Return (x, y) of the center of cell containing provided text 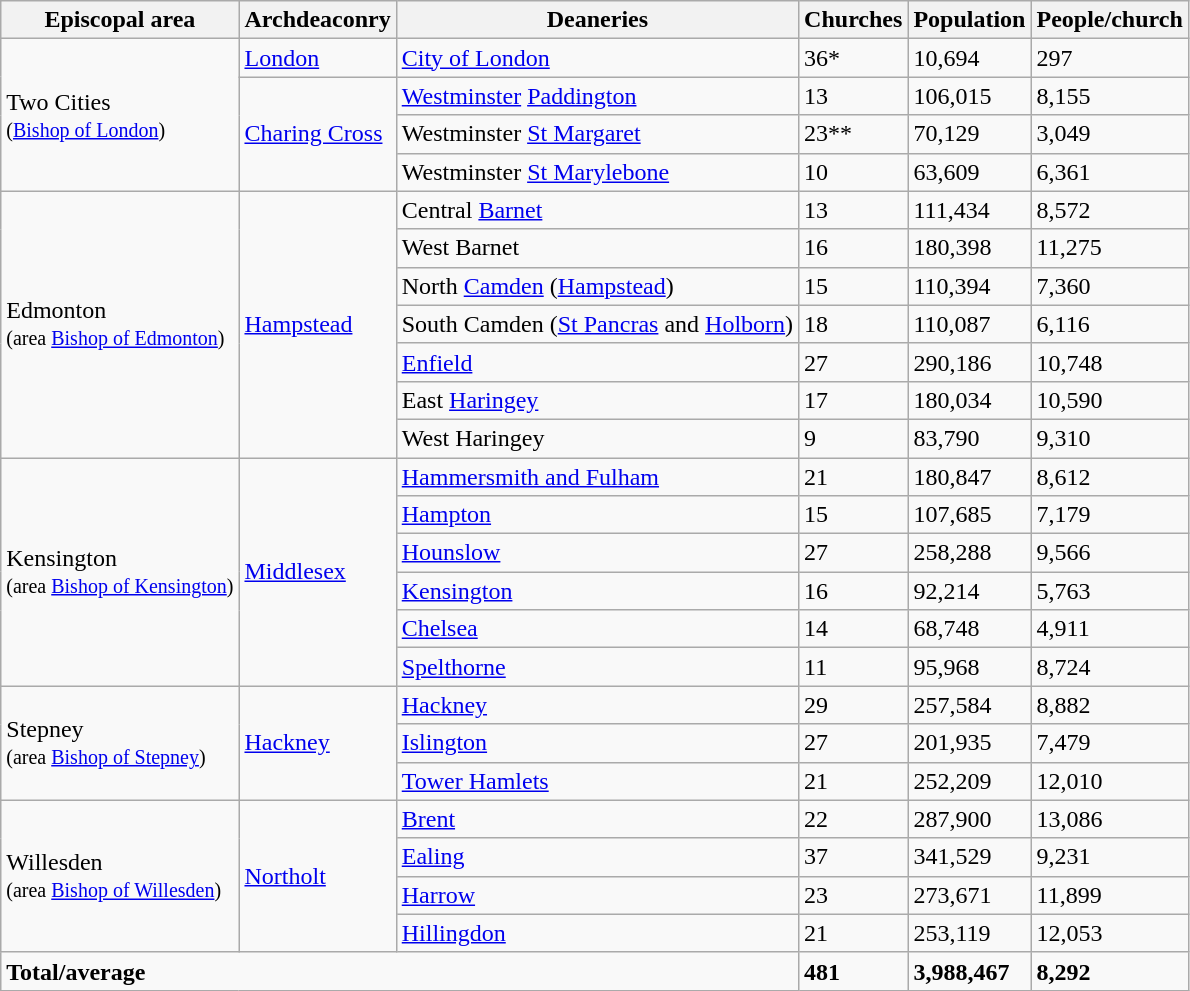
West Barnet (597, 248)
City of London (597, 58)
Westminster Paddington (597, 96)
290,186 (970, 362)
83,790 (970, 438)
Westminster St Marylebone (597, 172)
3,988,467 (970, 971)
Archdeaconry (318, 20)
Westminster St Margaret (597, 134)
Islington (597, 743)
9,310 (1110, 438)
12,053 (1110, 933)
29 (854, 705)
11,275 (1110, 248)
Churches (854, 20)
9 (854, 438)
4,911 (1110, 629)
Hammersmith and Fulham (597, 477)
8,724 (1110, 667)
8,882 (1110, 705)
Total/average (400, 971)
252,209 (970, 781)
63,609 (970, 172)
5,763 (1110, 591)
37 (854, 857)
92,214 (970, 591)
297 (1110, 58)
Kensington(area Bishop of Kensington) (120, 572)
10,694 (970, 58)
Two Cities(Bishop of London) (120, 115)
Hampton (597, 515)
110,394 (970, 286)
7,479 (1110, 743)
36* (854, 58)
Stepney(area Bishop of Stepney) (120, 743)
East Haringey (597, 400)
201,935 (970, 743)
22 (854, 819)
107,685 (970, 515)
13,086 (1110, 819)
North Camden (Hampstead) (597, 286)
14 (854, 629)
257,584 (970, 705)
Kensington (597, 591)
Chelsea (597, 629)
95,968 (970, 667)
10,590 (1110, 400)
8,572 (1110, 210)
London (318, 58)
3,049 (1110, 134)
Central Barnet (597, 210)
8,155 (1110, 96)
South Camden (St Pancras and Holborn) (597, 324)
Deaneries (597, 20)
8,612 (1110, 477)
6,116 (1110, 324)
Ealing (597, 857)
Edmonton(area Bishop of Edmonton) (120, 324)
8,292 (1110, 971)
Willesden(area Bishop of Willesden) (120, 876)
9,566 (1110, 553)
Middlesex (318, 572)
6,361 (1110, 172)
Spelthorne (597, 667)
481 (854, 971)
23** (854, 134)
Hillingdon (597, 933)
11,899 (1110, 895)
180,847 (970, 477)
7,179 (1110, 515)
68,748 (970, 629)
18 (854, 324)
110,087 (970, 324)
Hounslow (597, 553)
7,360 (1110, 286)
341,529 (970, 857)
106,015 (970, 96)
180,398 (970, 248)
Episcopal area (120, 20)
Northolt (318, 876)
273,671 (970, 895)
11 (854, 667)
180,034 (970, 400)
Charing Cross (318, 134)
258,288 (970, 553)
Tower Hamlets (597, 781)
Population (970, 20)
10,748 (1110, 362)
23 (854, 895)
People/church (1110, 20)
Brent (597, 819)
Harrow (597, 895)
9,231 (1110, 857)
10 (854, 172)
253,119 (970, 933)
287,900 (970, 819)
West Haringey (597, 438)
Hampstead (318, 324)
111,434 (970, 210)
70,129 (970, 134)
12,010 (1110, 781)
17 (854, 400)
Enfield (597, 362)
